Return (X, Y) of the center of cell containing provided text 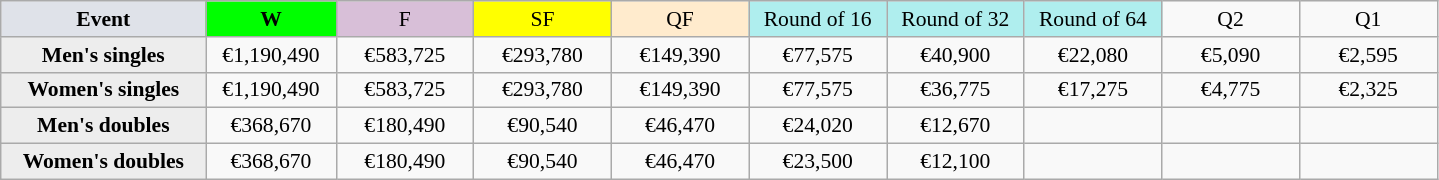
Men's doubles (104, 126)
€4,775 (1231, 90)
Round of 16 (818, 19)
€12,100 (955, 162)
€24,020 (818, 126)
€2,595 (1368, 55)
SF (543, 19)
€5,090 (1231, 55)
Q2 (1231, 19)
€23,500 (818, 162)
Men's singles (104, 55)
€17,275 (1093, 90)
€12,670 (955, 126)
F (405, 19)
€2,325 (1368, 90)
QF (680, 19)
Women's doubles (104, 162)
€36,775 (955, 90)
W (271, 19)
Event (104, 19)
€40,900 (955, 55)
Q1 (1368, 19)
€22,080 (1093, 55)
Women's singles (104, 90)
Round of 64 (1093, 19)
Round of 32 (955, 19)
